From the cell containing the given text, extract its center point as [x, y] coordinate. 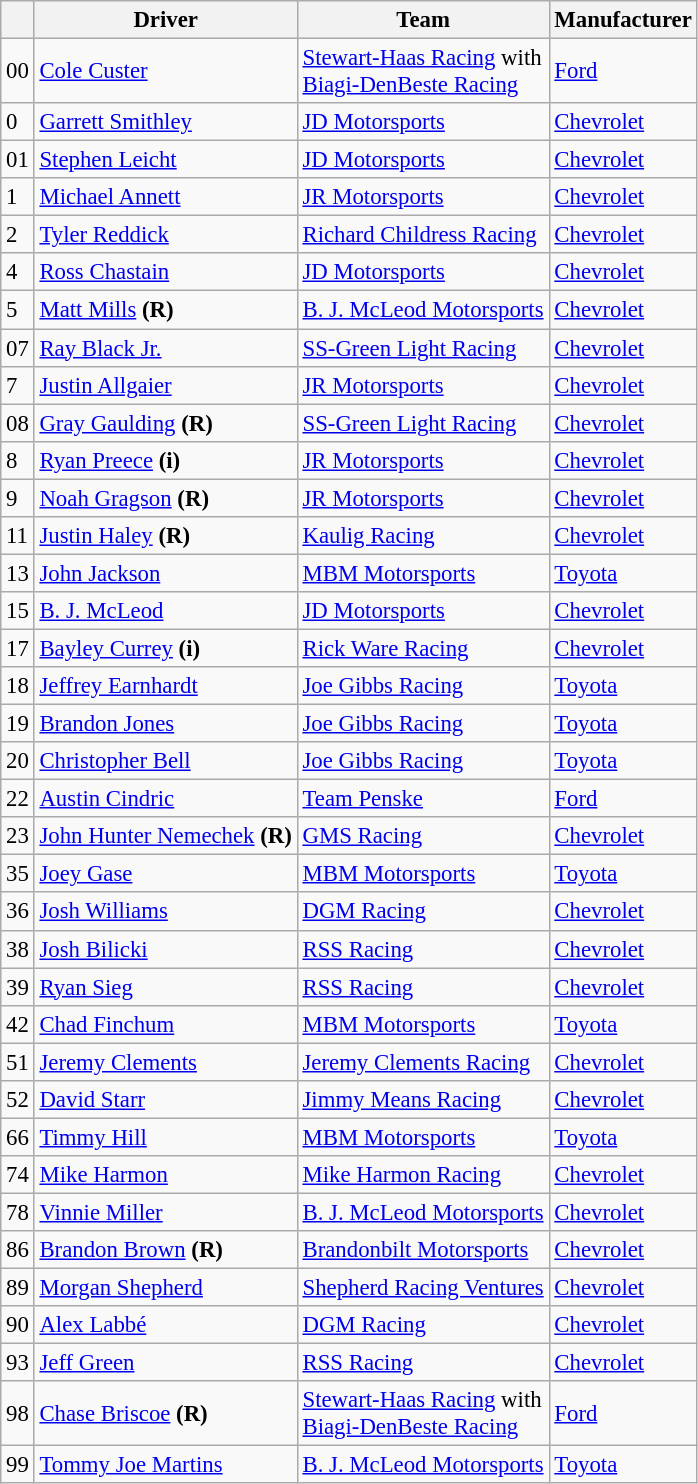
Jeremy Clements Racing [423, 1062]
B. J. McLeod [166, 611]
Ray Black Jr. [166, 348]
20 [18, 761]
35 [18, 874]
Justin Haley (R) [166, 536]
99 [18, 1465]
86 [18, 1250]
Tommy Joe Martins [166, 1465]
David Starr [166, 1100]
Cole Custer [166, 72]
Ryan Preece (i) [166, 460]
Morgan Shepherd [166, 1288]
13 [18, 573]
Jeff Green [166, 1363]
5 [18, 310]
Brandonbilt Motorsports [423, 1250]
Shepherd Racing Ventures [423, 1288]
07 [18, 348]
01 [18, 160]
Mike Harmon [166, 1175]
Jimmy Means Racing [423, 1100]
Stephen Leicht [166, 160]
Timmy Hill [166, 1137]
GMS Racing [423, 836]
Josh Bilicki [166, 949]
7 [18, 385]
00 [18, 72]
Gray Gaulding (R) [166, 423]
Christopher Bell [166, 761]
74 [18, 1175]
Bayley Currey (i) [166, 648]
11 [18, 536]
Jeremy Clements [166, 1062]
9 [18, 498]
98 [18, 1414]
Ross Chastain [166, 273]
4 [18, 273]
Team [423, 20]
Alex Labbé [166, 1325]
Richard Childress Racing [423, 235]
Justin Allgaier [166, 385]
42 [18, 1024]
Brandon Brown (R) [166, 1250]
93 [18, 1363]
51 [18, 1062]
Austin Cindric [166, 799]
John Jackson [166, 573]
Ryan Sieg [166, 987]
Noah Gragson (R) [166, 498]
Chase Briscoe (R) [166, 1414]
36 [18, 912]
Mike Harmon Racing [423, 1175]
Matt Mills (R) [166, 310]
78 [18, 1212]
Manufacturer [623, 20]
Jeffrey Earnhardt [166, 686]
1 [18, 197]
39 [18, 987]
15 [18, 611]
18 [18, 686]
Josh Williams [166, 912]
Joey Gase [166, 874]
0 [18, 122]
19 [18, 724]
52 [18, 1100]
Chad Finchum [166, 1024]
John Hunter Nemechek (R) [166, 836]
Garrett Smithley [166, 122]
Rick Ware Racing [423, 648]
Driver [166, 20]
Tyler Reddick [166, 235]
Brandon Jones [166, 724]
Vinnie Miller [166, 1212]
Kaulig Racing [423, 536]
89 [18, 1288]
Team Penske [423, 799]
38 [18, 949]
Michael Annett [166, 197]
2 [18, 235]
22 [18, 799]
90 [18, 1325]
08 [18, 423]
17 [18, 648]
66 [18, 1137]
23 [18, 836]
8 [18, 460]
